Extract the [X, Y] coordinate from the center of the cell holding the provided text.  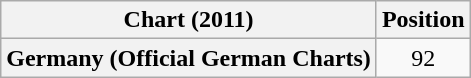
Germany (Official German Charts) [189, 58]
Chart (2011) [189, 20]
92 [423, 58]
Position [423, 20]
